Search for the cell housing the specified text and yield its [X, Y] center coordinate. 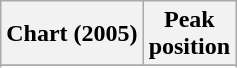
Chart (2005) [72, 34]
Peakposition [189, 34]
